Detect which cell encompasses the target text, then output its (x, y) center coordinate. 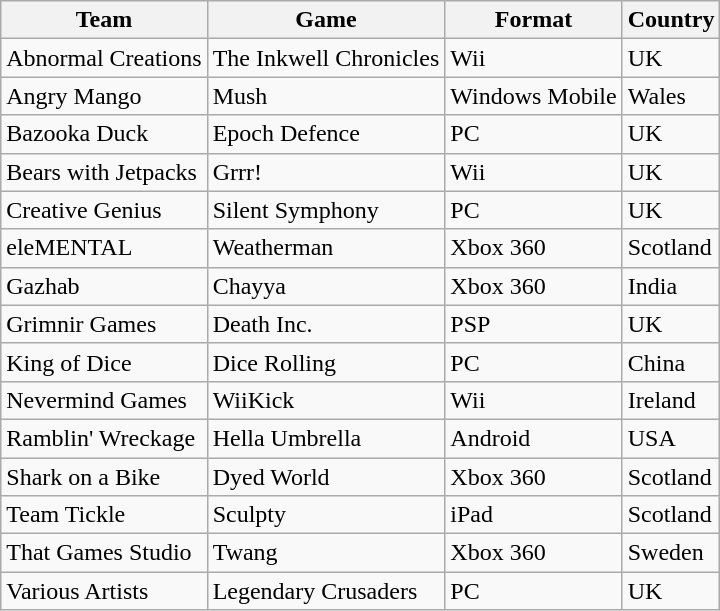
Sculpty (326, 515)
Epoch Defence (326, 134)
Dice Rolling (326, 362)
Angry Mango (104, 96)
Format (534, 20)
Nevermind Games (104, 400)
Bears with Jetpacks (104, 172)
Weatherman (326, 248)
China (671, 362)
Silent Symphony (326, 210)
Chayya (326, 286)
That Games Studio (104, 553)
Gazhab (104, 286)
WiiKick (326, 400)
Grrr! (326, 172)
The Inkwell Chronicles (326, 58)
Dyed World (326, 477)
Ramblin' Wreckage (104, 438)
Ireland (671, 400)
India (671, 286)
iPad (534, 515)
Game (326, 20)
Grimnir Games (104, 324)
Twang (326, 553)
Abnormal Creations (104, 58)
PSP (534, 324)
Legendary Crusaders (326, 591)
Mush (326, 96)
King of Dice (104, 362)
Team Tickle (104, 515)
Shark on a Bike (104, 477)
eleMENTAL (104, 248)
Various Artists (104, 591)
Sweden (671, 553)
Hella Umbrella (326, 438)
Windows Mobile (534, 96)
Team (104, 20)
Bazooka Duck (104, 134)
Death Inc. (326, 324)
USA (671, 438)
Android (534, 438)
Wales (671, 96)
Country (671, 20)
Creative Genius (104, 210)
